Return the [X, Y] coordinate for the center point of the cell that contains the specified text.  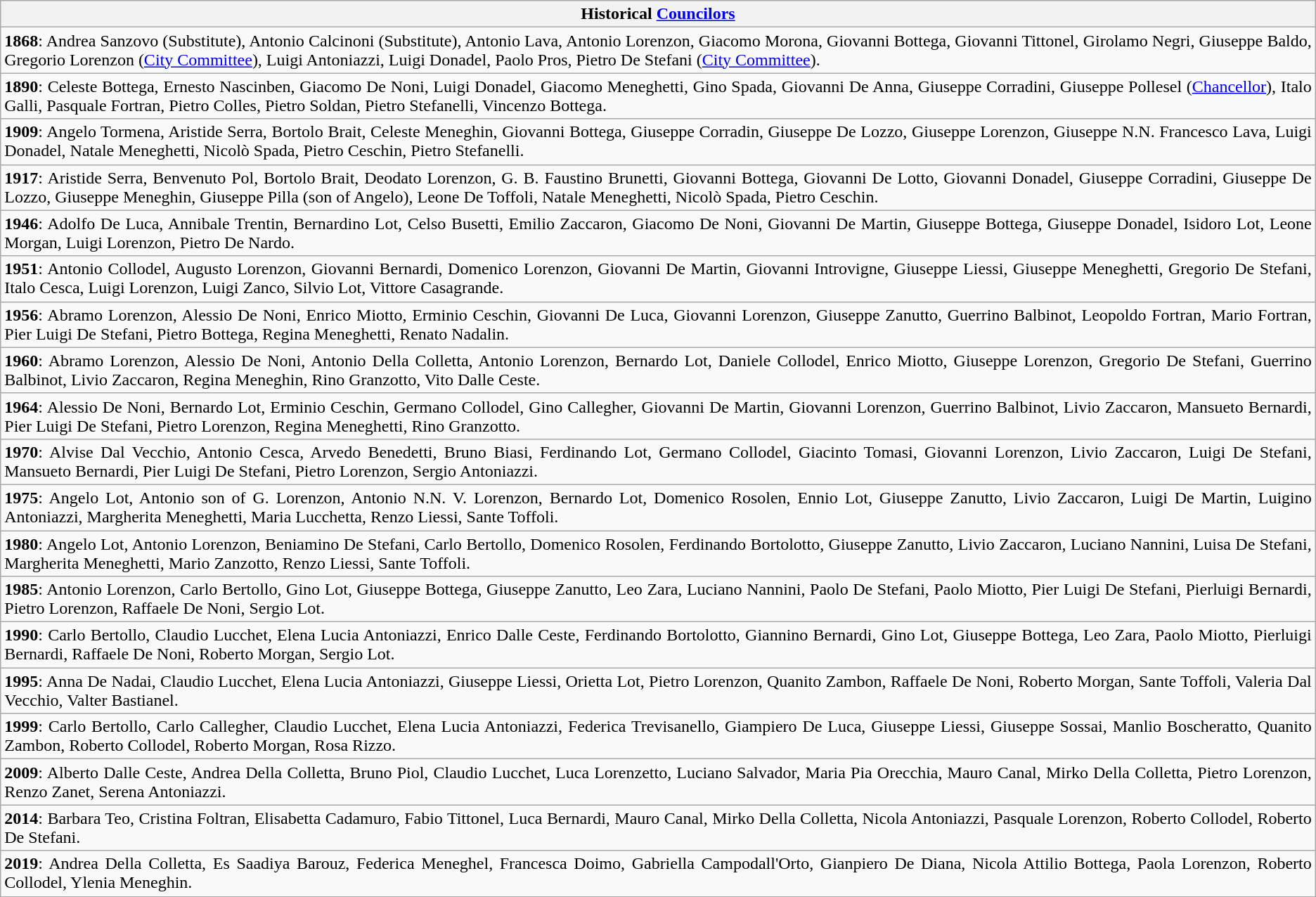
Historical Councilors [658, 14]
